Identify which cell holds the provided text, then report its [X, Y] central coordinate. 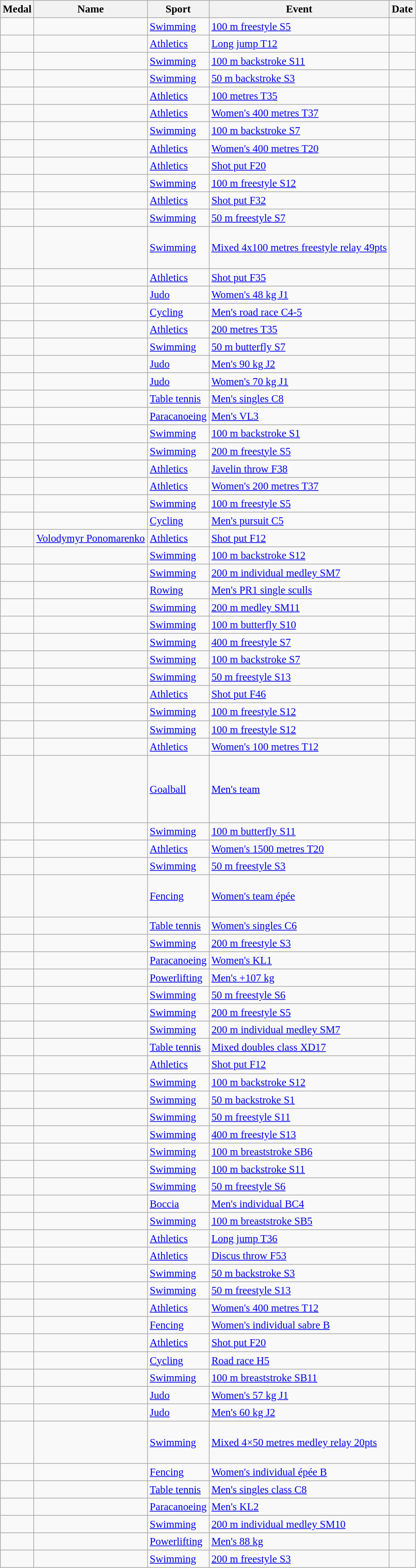
100 metres T35 [299, 96]
400 m freestyle S7 [299, 643]
200 metres T35 [299, 330]
100 m butterfly S10 [299, 625]
50 m freestyle S11 [299, 1117]
Women's singles C6 [299, 926]
Men's team [299, 789]
50 m freestyle S3 [299, 866]
100 m breaststroke SB6 [299, 1152]
Women's 400 metres T20 [299, 148]
Men's VL3 [299, 416]
Men's PR1 single sculls [299, 590]
Women's 48 kg J1 [299, 295]
100 m backstroke S1 [299, 434]
50 m backstroke S1 [299, 1100]
Boccia [178, 1204]
Men's 60 kg J2 [299, 1412]
Men's 90 kg J2 [299, 364]
Women's 400 metres T37 [299, 113]
Shot put F32 [299, 200]
Name [91, 9]
Women's 400 metres T12 [299, 1308]
Men's individual BC4 [299, 1204]
Shot put F35 [299, 277]
50 m freestyle S7 [299, 218]
100 m breaststroke SB11 [299, 1378]
Women's KL1 [299, 961]
Women's individual sabre B [299, 1325]
Volodymyr Ponomarenko [91, 538]
Men's road race C4-5 [299, 312]
Road race H5 [299, 1360]
Mixed doubles class XD17 [299, 1047]
Men's 88 kg [299, 1542]
Women's 100 metres T12 [299, 747]
Event [299, 9]
Women's team épée [299, 896]
Mixed 4x100 metres freestyle relay 49pts [299, 248]
Women's 70 kg J1 [299, 382]
Goalball [178, 789]
Men's singles class C8 [299, 1489]
Men's KL2 [299, 1507]
Men's +107 kg [299, 978]
400 m freestyle S13 [299, 1134]
200 m medley SM11 [299, 608]
Shot put F46 [299, 695]
Men's singles C8 [299, 399]
Rowing [178, 590]
Javelin throw F38 [299, 469]
100 m butterfly S11 [299, 831]
Women's 57 kg J1 [299, 1395]
Long jump T36 [299, 1239]
200 m individual medley SM10 [299, 1524]
Date [402, 9]
Medal [18, 9]
Men's pursuit C5 [299, 521]
Sport [178, 9]
Women's 1500 metres T20 [299, 849]
Mixed 4×50 metres medley relay 20pts [299, 1442]
Women's individual épée B [299, 1472]
Women's 200 metres T37 [299, 486]
100 m breaststroke SB5 [299, 1221]
Discus throw F53 [299, 1256]
Long jump T12 [299, 44]
50 m butterfly S7 [299, 347]
